Capture the cell that displays the provided text and extract its [x, y] central coordinate. 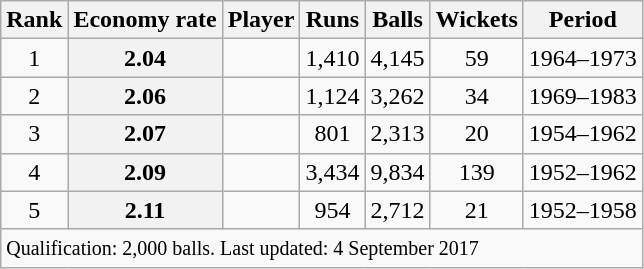
4,145 [398, 58]
Rank [34, 20]
1 [34, 58]
954 [332, 210]
Qualification: 2,000 balls. Last updated: 4 September 2017 [322, 248]
3,262 [398, 96]
1952–1962 [582, 172]
Player [261, 20]
2.09 [145, 172]
3 [34, 134]
Wickets [476, 20]
139 [476, 172]
1,410 [332, 58]
1954–1962 [582, 134]
2 [34, 96]
20 [476, 134]
2.07 [145, 134]
1969–1983 [582, 96]
5 [34, 210]
59 [476, 58]
4 [34, 172]
2.06 [145, 96]
Balls [398, 20]
1952–1958 [582, 210]
801 [332, 134]
2.04 [145, 58]
2,313 [398, 134]
1964–1973 [582, 58]
2,712 [398, 210]
1,124 [332, 96]
9,834 [398, 172]
34 [476, 96]
21 [476, 210]
Period [582, 20]
Runs [332, 20]
3,434 [332, 172]
2.11 [145, 210]
Economy rate [145, 20]
